Identify which cell holds the provided text, then report its (x, y) central coordinate. 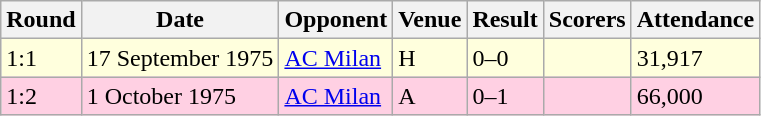
Opponent (336, 20)
1 October 1975 (180, 96)
1:2 (41, 96)
Scorers (587, 20)
Date (180, 20)
H (430, 58)
31,917 (695, 58)
Result (505, 20)
66,000 (695, 96)
1:1 (41, 58)
0–1 (505, 96)
Round (41, 20)
A (430, 96)
17 September 1975 (180, 58)
0–0 (505, 58)
Attendance (695, 20)
Venue (430, 20)
